For the text-containing cell, return its midpoint in (x, y) coordinate format. 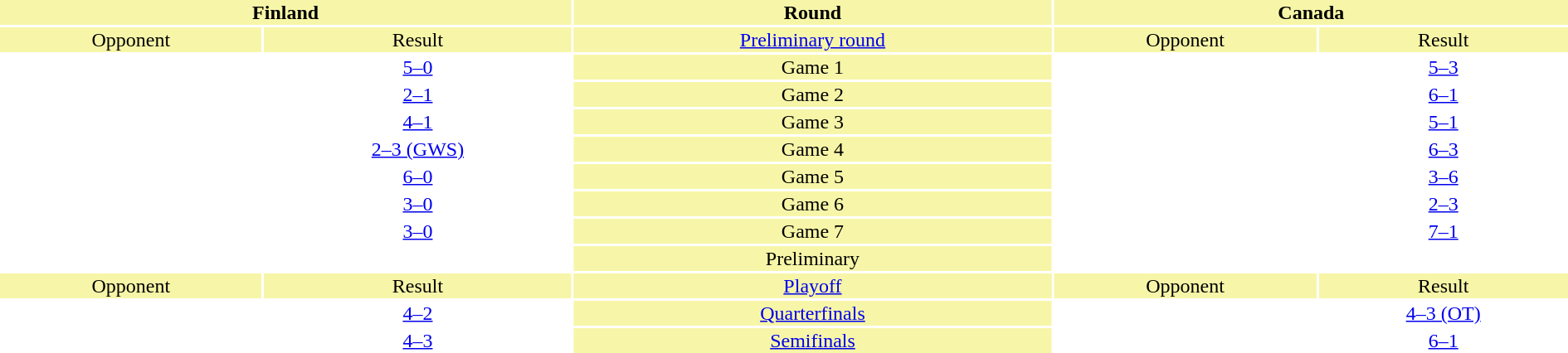
Game 2 (812, 94)
3–6 (1444, 176)
Semifinals (812, 341)
Game 5 (812, 176)
Round (812, 12)
4–3 (418, 341)
5–0 (418, 67)
Quarterfinals (812, 313)
2–1 (418, 94)
4–1 (418, 122)
6–0 (418, 176)
Game 7 (812, 231)
Preliminary round (812, 40)
5–1 (1444, 122)
Preliminary (812, 259)
5–3 (1444, 67)
Playoff (812, 286)
Canada (1311, 12)
7–1 (1444, 231)
2–3 (1444, 204)
Finland (285, 12)
6–3 (1444, 149)
Game 3 (812, 122)
Game 1 (812, 67)
2–3 (GWS) (418, 149)
4–3 (OT) (1444, 313)
Game 6 (812, 204)
4–2 (418, 313)
Game 4 (812, 149)
